Provide the [X, Y] coordinate of the cell's center where the given text is located.  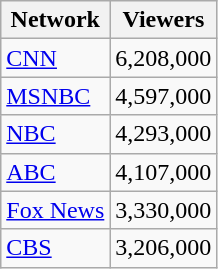
Viewers [164, 20]
NBC [56, 134]
4,597,000 [164, 96]
3,330,000 [164, 210]
Network [56, 20]
ABC [56, 172]
4,107,000 [164, 172]
6,208,000 [164, 58]
4,293,000 [164, 134]
Fox News [56, 210]
3,206,000 [164, 248]
CNN [56, 58]
CBS [56, 248]
MSNBC [56, 96]
